Pinpoint the cell where the given text exists, returning its (X, Y) midpoint coordinate. 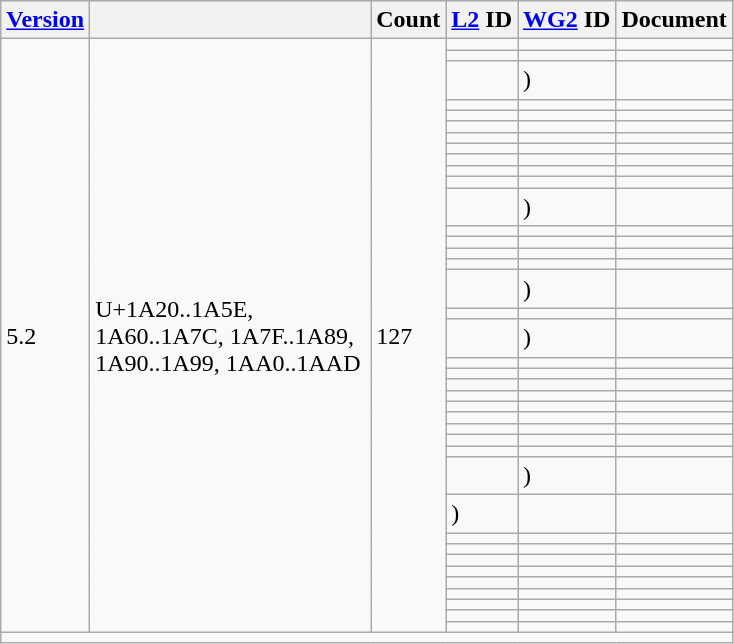
127 (408, 336)
5.2 (46, 336)
Version (46, 20)
U+1A20..1A5E, 1A60..1A7C, 1A7F..1A89, 1A90..1A99, 1AA0..1AAD (230, 336)
Document (674, 20)
L2 ID (482, 20)
WG2 ID (567, 20)
Count (408, 20)
